Search for the cell housing the specified text and yield its (x, y) center coordinate. 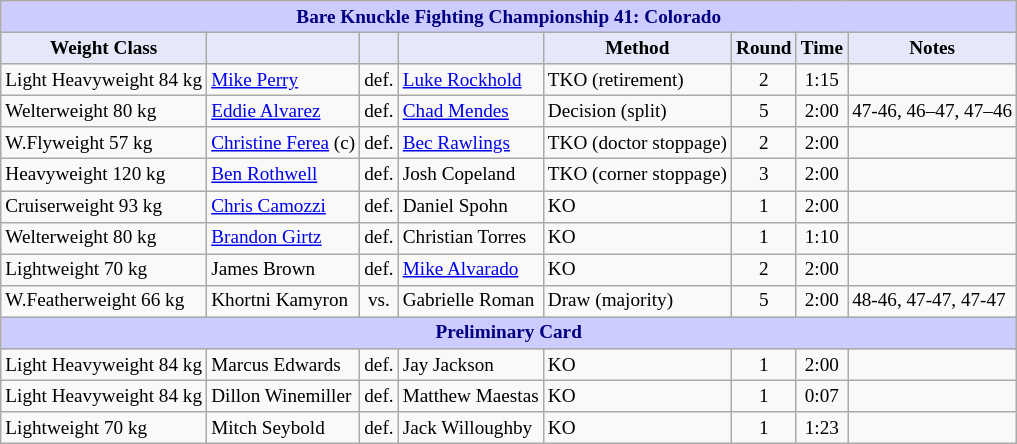
Christian Torres (470, 238)
Daniel Spohn (470, 206)
Jack Willoughby (470, 428)
Mitch Seybold (284, 428)
Khortni Kamyron (284, 301)
1:10 (822, 238)
Method (637, 48)
Cruiserweight 93 kg (104, 206)
Bare Knuckle Fighting Championship 41: Colorado (509, 17)
Heavyweight 120 kg (104, 175)
48-46, 47-47, 47-47 (932, 301)
Decision (split) (637, 111)
Chris Camozzi (284, 206)
TKO (doctor stoppage) (637, 143)
vs. (379, 301)
Marcus Edwards (284, 365)
W.Flyweight 57 kg (104, 143)
Josh Copeland (470, 175)
Draw (majority) (637, 301)
Round (764, 48)
Notes (932, 48)
Dillon Winemiller (284, 396)
Eddie Alvarez (284, 111)
TKO (corner stoppage) (637, 175)
Ben Rothwell (284, 175)
1:15 (822, 80)
W.Featherweight 66 kg (104, 301)
Luke Rockhold (470, 80)
TKO (retirement) (637, 80)
Preliminary Card (509, 333)
Gabrielle Roman (470, 301)
1:23 (822, 428)
Christine Ferea (c) (284, 143)
Weight Class (104, 48)
Mike Alvarado (470, 270)
Mike Perry (284, 80)
Brandon Girtz (284, 238)
Matthew Maestas (470, 396)
Time (822, 48)
47-46, 46–47, 47–46 (932, 111)
Chad Mendes (470, 111)
Bec Rawlings (470, 143)
James Brown (284, 270)
0:07 (822, 396)
3 (764, 175)
Jay Jackson (470, 365)
